Find where the given text appears and provide that cell's center as [x, y] coordinate. 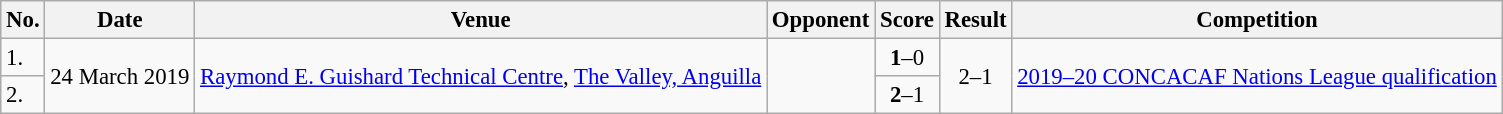
Score [908, 20]
2. [23, 95]
No. [23, 20]
Raymond E. Guishard Technical Centre, The Valley, Anguilla [481, 76]
Competition [1257, 20]
Opponent [821, 20]
24 March 2019 [120, 76]
1–0 [908, 58]
2019–20 CONCACAF Nations League qualification [1257, 76]
Date [120, 20]
1. [23, 58]
Result [976, 20]
Venue [481, 20]
